Identify which cell holds the provided text, then report its [X, Y] central coordinate. 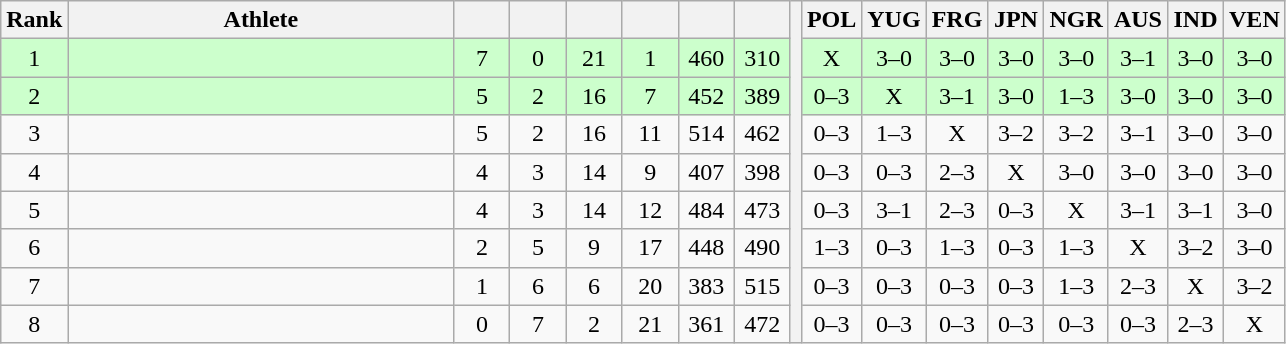
460 [706, 58]
473 [762, 210]
389 [762, 96]
20 [650, 286]
AUS [1138, 20]
310 [762, 58]
YUG [894, 20]
VEN [1255, 20]
17 [650, 248]
448 [706, 248]
POL [831, 20]
490 [762, 248]
361 [706, 324]
NGR [1076, 20]
Athlete [261, 20]
FRG [957, 20]
IND [1195, 20]
JPN [1016, 20]
12 [650, 210]
407 [706, 172]
11 [650, 134]
515 [762, 286]
472 [762, 324]
514 [706, 134]
484 [706, 210]
383 [706, 286]
452 [706, 96]
462 [762, 134]
Rank [34, 20]
8 [34, 324]
398 [762, 172]
